Pinpoint the cell where the given text exists, returning its (X, Y) midpoint coordinate. 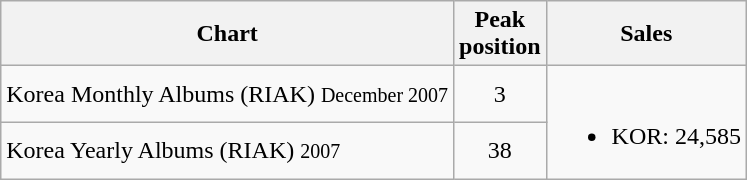
Sales (646, 34)
Korea Monthly Albums (RIAK) December 2007 (228, 94)
Chart (228, 34)
3 (500, 94)
Peakposition (500, 34)
Korea Yearly Albums (RIAK) 2007 (228, 150)
38 (500, 150)
KOR: 24,585 (646, 122)
